Pinpoint the cell where the given text exists, returning its [X, Y] midpoint coordinate. 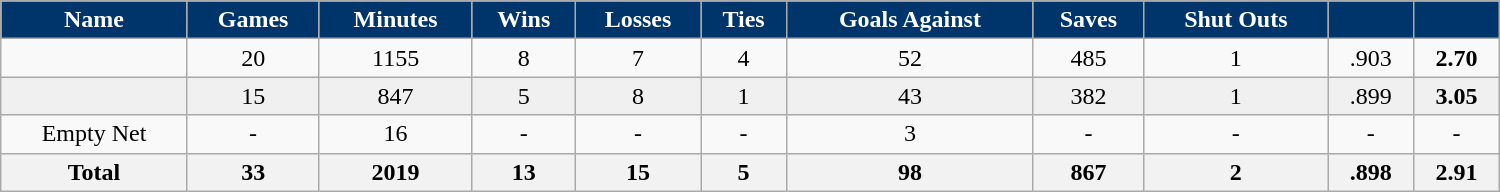
Saves [1088, 20]
.899 [1371, 96]
2.91 [1457, 172]
Minutes [396, 20]
.898 [1371, 172]
382 [1088, 96]
.903 [1371, 58]
Goals Against [910, 20]
4 [744, 58]
Games [253, 20]
Shut Outs [1236, 20]
847 [396, 96]
3 [910, 134]
2 [1236, 172]
Empty Net [94, 134]
Wins [524, 20]
43 [910, 96]
Losses [638, 20]
867 [1088, 172]
Name [94, 20]
98 [910, 172]
Total [94, 172]
485 [1088, 58]
3.05 [1457, 96]
1155 [396, 58]
Ties [744, 20]
13 [524, 172]
7 [638, 58]
2019 [396, 172]
52 [910, 58]
16 [396, 134]
2.70 [1457, 58]
20 [253, 58]
33 [253, 172]
